Capture the cell that displays the provided text and extract its [X, Y] central coordinate. 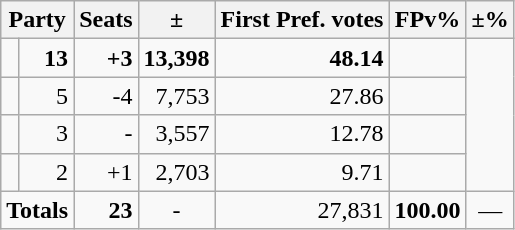
13 [46, 58]
3,557 [176, 134]
27,831 [302, 210]
5 [46, 96]
First Pref. votes [302, 20]
+3 [106, 58]
FPv% [428, 20]
100.00 [428, 210]
-4 [106, 96]
Seats [106, 20]
13,398 [176, 58]
7,753 [176, 96]
+1 [106, 172]
— [490, 210]
±% [490, 20]
9.71 [302, 172]
Party [38, 20]
12.78 [302, 134]
27.86 [302, 96]
Totals [38, 210]
2 [46, 172]
± [176, 20]
48.14 [302, 58]
23 [106, 210]
2,703 [176, 172]
3 [46, 134]
